For the text-containing cell, return its midpoint in [X, Y] coordinate format. 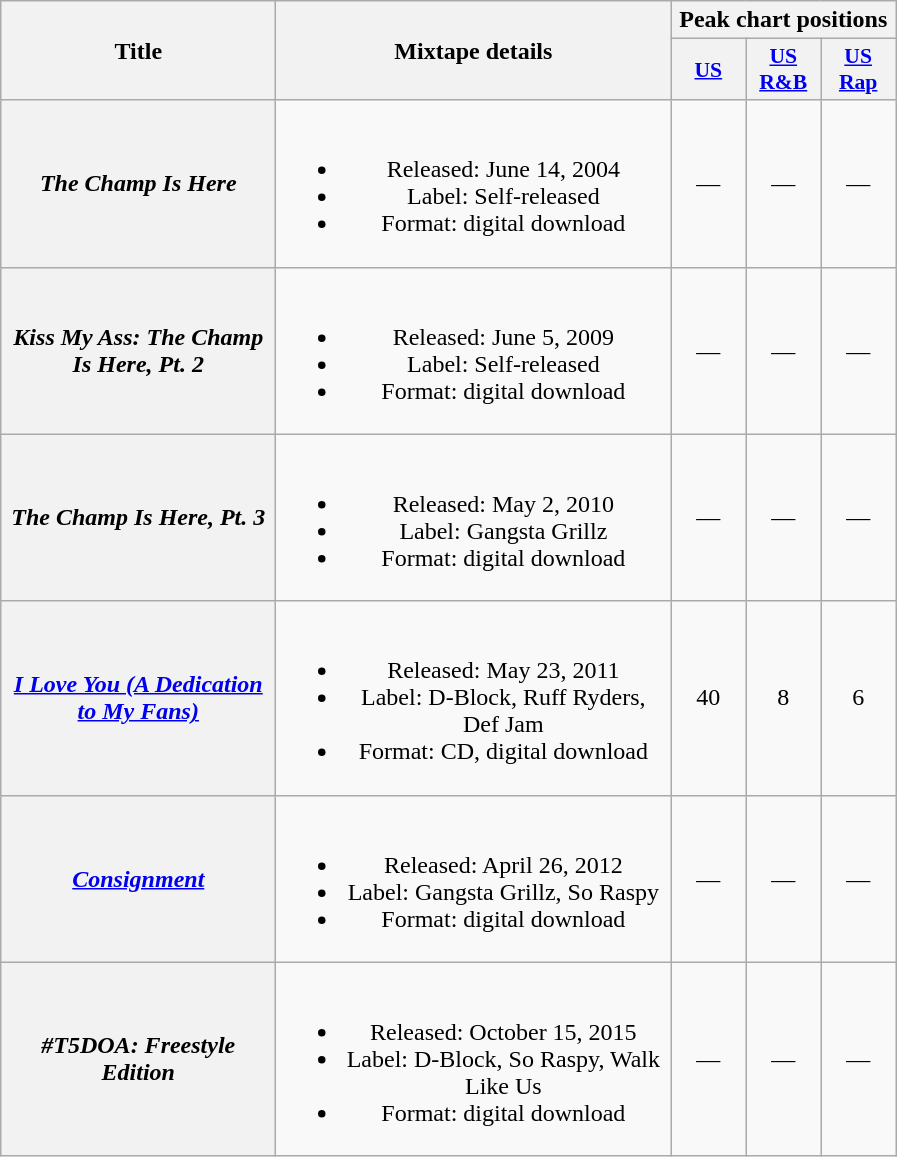
Released: October 15, 2015Label: D-Block, So Raspy, Walk Like UsFormat: digital download [474, 1059]
USR&B [784, 70]
The Champ Is Here, Pt. 3 [138, 518]
6 [858, 698]
40 [708, 698]
Mixtape details [474, 50]
Title [138, 50]
Released: May 2, 2010Label: Gangsta GrillzFormat: digital download [474, 518]
8 [784, 698]
Released: May 23, 2011Label: D-Block, Ruff Ryders, Def JamFormat: CD, digital download [474, 698]
US [708, 70]
Kiss My Ass: The Champ Is Here, Pt. 2 [138, 350]
USRap [858, 70]
Peak chart positions [784, 20]
Consignment [138, 878]
Released: April 26, 2012Label: Gangsta Grillz, So RaspyFormat: digital download [474, 878]
The Champ Is Here [138, 184]
Released: June 5, 2009Label: Self-releasedFormat: digital download [474, 350]
I Love You (A Dedication to My Fans) [138, 698]
#T5DOA: Freestyle Edition [138, 1059]
Released: June 14, 2004Label: Self-releasedFormat: digital download [474, 184]
